Return (x, y) of the center of cell containing provided text 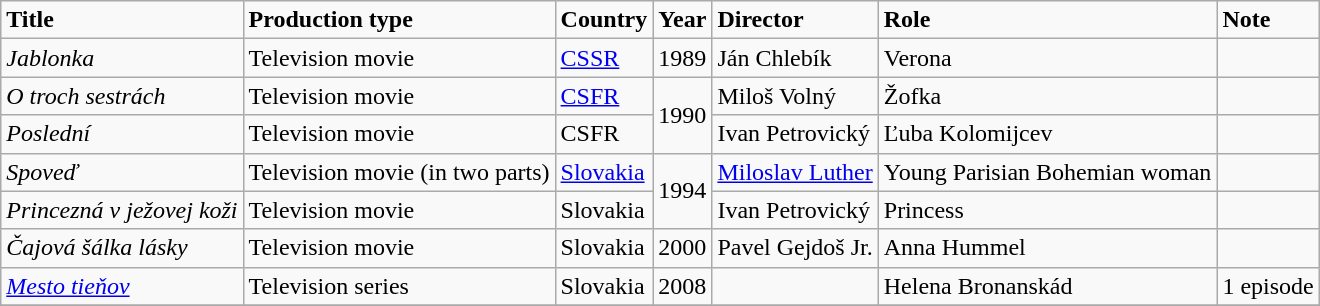
CSSR (604, 58)
Čajová šálka lásky (122, 248)
2000 (682, 248)
Television series (399, 286)
Princess (1048, 210)
Mesto tieňov (122, 286)
Žofka (1048, 96)
Princezná v ježovej koži (122, 210)
Verona (1048, 58)
Ján Chlebík (795, 58)
Jablonka (122, 58)
1989 (682, 58)
Miloslav Luther (795, 172)
O troch sestrách (122, 96)
1990 (682, 115)
1994 (682, 191)
2008 (682, 286)
Country (604, 20)
Poslední (122, 134)
Note (1268, 20)
Helena Bronanskád (1048, 286)
Anna Hummel (1048, 248)
Spoveď (122, 172)
1 episode (1268, 286)
Year (682, 20)
Ľuba Kolomijcev (1048, 134)
Director (795, 20)
Miloš Volný (795, 96)
Television movie (in two parts) (399, 172)
Young Parisian Bohemian woman (1048, 172)
Role (1048, 20)
Production type (399, 20)
Title (122, 20)
Pavel Gejdoš Jr. (795, 248)
